Return the [x, y] coordinate for the center point of the cell that contains the specified text.  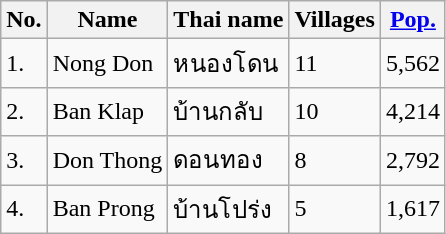
4,214 [412, 112]
1,617 [412, 208]
Don Thong [108, 160]
5 [335, 208]
10 [335, 112]
Nong Don [108, 64]
No. [24, 20]
Thai name [228, 20]
4. [24, 208]
บ้านกลับ [228, 112]
Name [108, 20]
หนองโดน [228, 64]
Pop. [412, 20]
Villages [335, 20]
11 [335, 64]
Ban Prong [108, 208]
1. [24, 64]
Ban Klap [108, 112]
ดอนทอง [228, 160]
2. [24, 112]
5,562 [412, 64]
8 [335, 160]
3. [24, 160]
บ้านโปร่ง [228, 208]
2,792 [412, 160]
